Return the [X, Y] coordinate for the center point of the cell that contains the specified text.  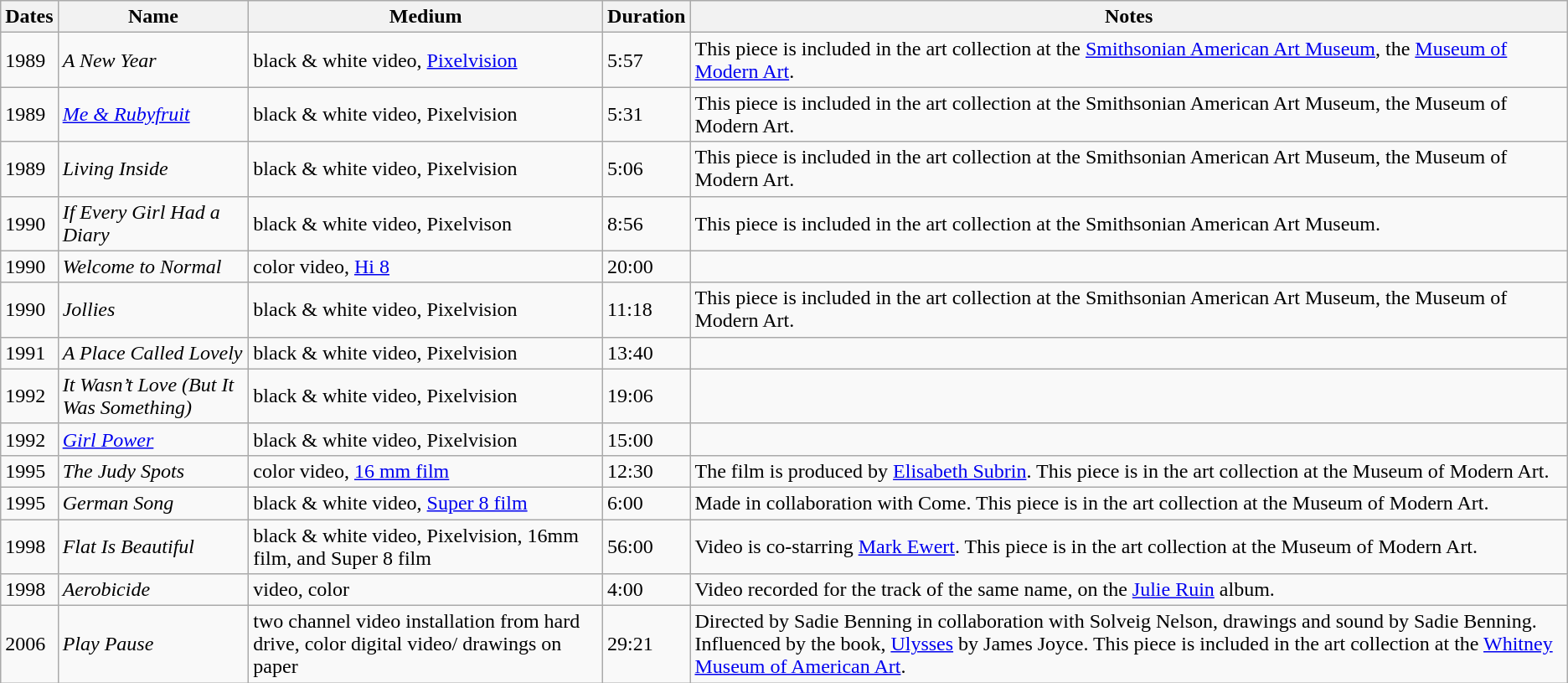
Girl Power [153, 439]
Aerobicide [153, 590]
German Song [153, 503]
2006 [29, 644]
19:06 [647, 396]
1991 [29, 353]
Video recorded for the track of the same name, on the Julie Ruin album. [1129, 590]
The Judy Spots [153, 471]
black & white video, Pixelvison [426, 223]
Video is co-starring Mark Ewert. This piece is in the art collection at the Museum of Modern Art. [1129, 546]
Me & Rubyfruit [153, 114]
color video, Hi 8 [426, 266]
12:30 [647, 471]
two channel video installation from hard drive, color digital video/ drawings on paper [426, 644]
5:31 [647, 114]
29:21 [647, 644]
black & white video, Super 8 film [426, 503]
Dates [29, 17]
black & white video, Pixelvision, 16mm film, and Super 8 film [426, 546]
This piece is included in the art collection at the Smithsonian American Art Museum. [1129, 223]
It Wasn’t Love (But It Was Something) [153, 396]
A New Year [153, 60]
Notes [1129, 17]
If Every Girl Had a Diary [153, 223]
11:18 [647, 310]
Name [153, 17]
color video, 16 mm film [426, 471]
6:00 [647, 503]
Duration [647, 17]
56:00 [647, 546]
13:40 [647, 353]
Jollies [153, 310]
Living Inside [153, 169]
8:56 [647, 223]
Play Pause [153, 644]
The film is produced by Elisabeth Subrin. This piece is in the art collection at the Museum of Modern Art. [1129, 471]
Welcome to Normal [153, 266]
5:57 [647, 60]
Medium [426, 17]
20:00 [647, 266]
4:00 [647, 590]
5:06 [647, 169]
15:00 [647, 439]
Flat Is Beautiful [153, 546]
Made in collaboration with Come. This piece is in the art collection at the Museum of Modern Art. [1129, 503]
A Place Called Lovely [153, 353]
video, color [426, 590]
